Provide the (X, Y) coordinate of the cell's center where the given text is located.  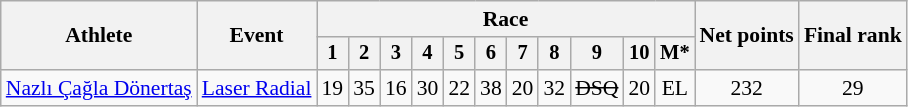
Net points (747, 36)
7 (523, 54)
Event (257, 36)
22 (459, 88)
M* (674, 54)
29 (853, 88)
232 (747, 88)
5 (459, 54)
30 (428, 88)
16 (396, 88)
38 (491, 88)
3 (396, 54)
19 (332, 88)
Nazlı Çağla Dönertaş (99, 88)
Laser Radial (257, 88)
Athlete (99, 36)
EL (674, 88)
8 (554, 54)
Final rank (853, 36)
32 (554, 88)
4 (428, 54)
10 (640, 54)
35 (364, 88)
9 (596, 54)
6 (491, 54)
2 (364, 54)
Race (505, 19)
1 (332, 54)
DSQ (596, 88)
